Determine the [X, Y] coordinate at the center of the cell enclosing the given text.  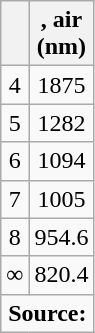
, air(nm) [62, 34]
8 [15, 237]
∞ [15, 275]
1282 [62, 123]
7 [15, 199]
Source: [48, 313]
954.6 [62, 237]
6 [15, 161]
1005 [62, 199]
820.4 [62, 275]
1875 [62, 85]
4 [15, 85]
1094 [62, 161]
5 [15, 123]
